Return (X, Y) of the center of cell containing provided text 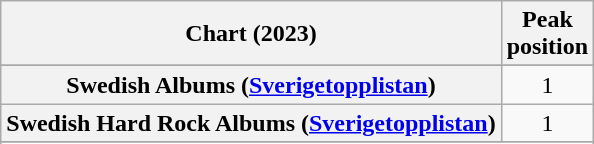
Peakposition (547, 34)
Swedish Albums (Sverigetopplistan) (251, 85)
Swedish Hard Rock Albums (Sverigetopplistan) (251, 123)
Chart (2023) (251, 34)
